Find where the given text appears and provide that cell's center as (X, Y) coordinate. 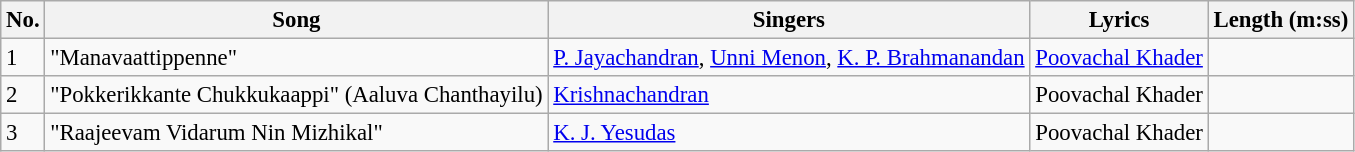
K. J. Yesudas (789, 133)
No. (23, 20)
"Manavaattippenne" (296, 58)
"Raajeevam Vidarum Nin Mizhikal" (296, 133)
Singers (789, 20)
3 (23, 133)
Length (m:ss) (1280, 20)
1 (23, 58)
2 (23, 95)
Lyrics (1119, 20)
Song (296, 20)
P. Jayachandran, Unni Menon, K. P. Brahmanandan (789, 58)
Krishnachandran (789, 95)
"Pokkerikkante Chukkukaappi" (Aaluva Chanthayilu) (296, 95)
